Find where the given text appears and provide that cell's center as [X, Y] coordinate. 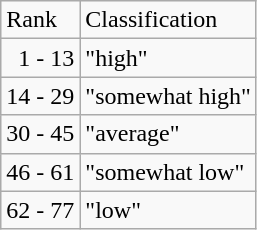
14 - 29 [40, 96]
1 - 13 [40, 58]
Classification [168, 20]
"average" [168, 134]
Rank [40, 20]
30 - 45 [40, 134]
"low" [168, 210]
"high" [168, 58]
"somewhat high" [168, 96]
62 - 77 [40, 210]
46 - 61 [40, 172]
"somewhat low" [168, 172]
